Return the (X, Y) coordinate for the center point of the cell that contains the specified text.  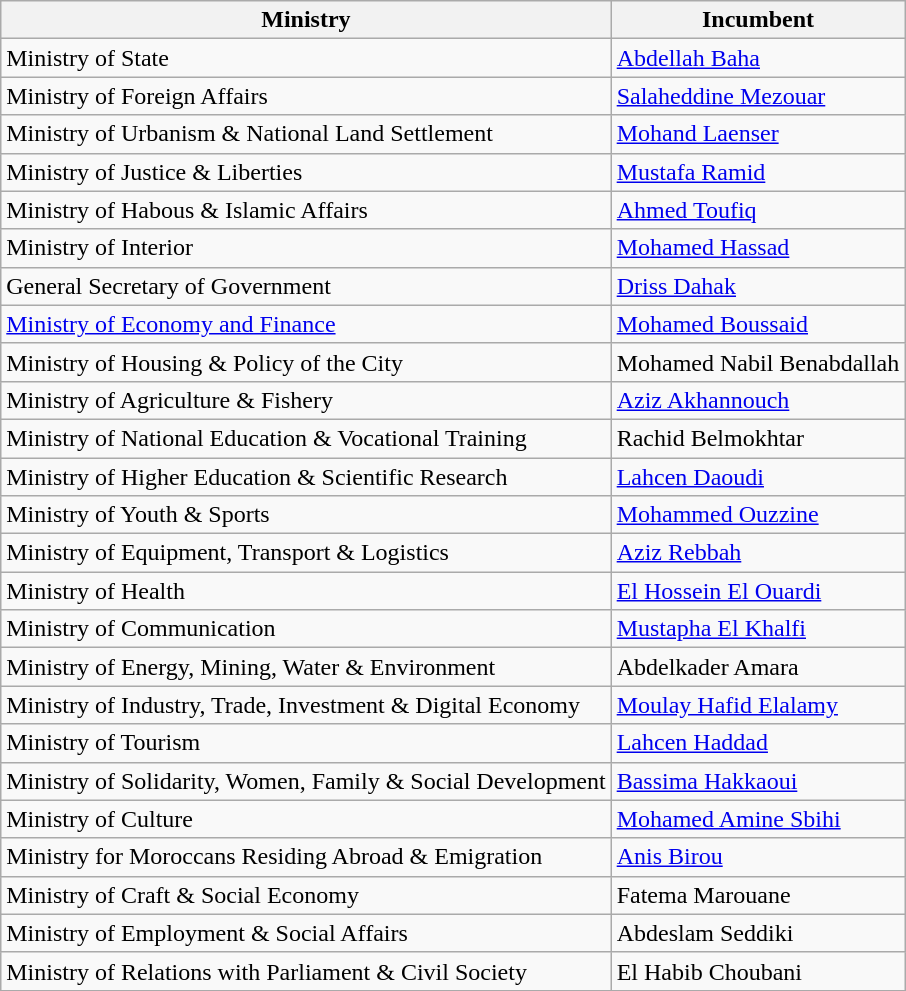
Ministry of Solidarity, Women, Family & Social Development (306, 781)
Incumbent (758, 20)
El Hossein El Ouardi (758, 591)
Ministry of Communication (306, 629)
Ministry for Moroccans Residing Abroad & Emigration (306, 857)
Ministry of Industry, Trade, Investment & Digital Economy (306, 705)
Ministry of Health (306, 591)
Ahmed Toufiq (758, 210)
Ministry of Housing & Policy of the City (306, 362)
Moulay Hafid Elalamy (758, 705)
Mohamed Nabil Benabdallah (758, 362)
Lahcen Daoudi (758, 477)
Mohammed Ouzzine (758, 515)
Salaheddine Mezouar (758, 96)
Mohamed Boussaid (758, 324)
Ministry of Employment & Social Affairs (306, 933)
Ministry (306, 20)
Ministry of Equipment, Transport & Logistics (306, 553)
Ministry of State (306, 58)
Mustafa Ramid (758, 172)
Ministry of Tourism (306, 743)
Bassima Hakkaoui (758, 781)
General Secretary of Government (306, 286)
Driss Dahak (758, 286)
Anis Birou (758, 857)
Aziz Rebbah (758, 553)
Ministry of Agriculture & Fishery (306, 400)
Abdeslam Seddiki (758, 933)
Mohamed Hassad (758, 248)
Abdellah Baha (758, 58)
Ministry of Foreign Affairs (306, 96)
Abdelkader Amara (758, 667)
Mustapha El Khalfi (758, 629)
Rachid Belmokhtar (758, 438)
Fatema Marouane (758, 895)
El Habib Choubani (758, 971)
Ministry of Habous & Islamic Affairs (306, 210)
Lahcen Haddad (758, 743)
Ministry of Interior (306, 248)
Mohamed Amine Sbihi (758, 819)
Ministry of Youth & Sports (306, 515)
Ministry of National Education & Vocational Training (306, 438)
Ministry of Justice & Liberties (306, 172)
Ministry of Craft & Social Economy (306, 895)
Mohand Laenser (758, 134)
Ministry of Culture (306, 819)
Ministry of Higher Education & Scientific Research (306, 477)
Ministry of Economy and Finance (306, 324)
Ministry of Relations with Parliament & Civil Society (306, 971)
Aziz Akhannouch (758, 400)
Ministry of Energy, Mining, Water & Environment (306, 667)
Ministry of Urbanism & National Land Settlement (306, 134)
